Output the [X, Y] coordinate of the center of the cell containing the given text.  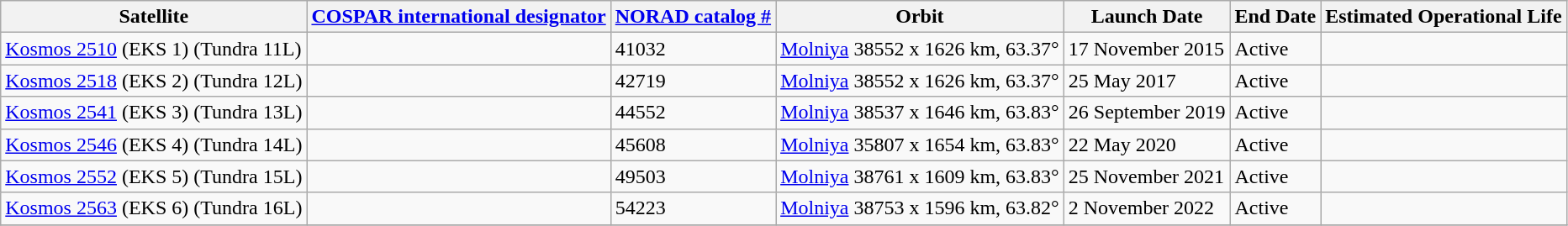
Kosmos 2541 (EKS 3) (Tundra 13L) [154, 113]
25 May 2017 [1147, 81]
26 September 2019 [1147, 113]
COSPAR international designator [459, 17]
Molniya 35807 x 1654 km, 63.83° [920, 145]
Kosmos 2518 (EKS 2) (Tundra 12L) [154, 81]
49503 [693, 176]
25 November 2021 [1147, 176]
Molniya 38537 x 1646 km, 63.83° [920, 113]
44552 [693, 113]
Satellite [154, 17]
17 November 2015 [1147, 49]
41032 [693, 49]
45608 [693, 145]
Kosmos 2510 (EKS 1) (Tundra 11L) [154, 49]
54223 [693, 208]
NORAD catalog # [693, 17]
Kosmos 2563 (EKS 6) (Tundra 16L) [154, 208]
42719 [693, 81]
End Date [1275, 17]
Launch Date [1147, 17]
22 May 2020 [1147, 145]
Orbit [920, 17]
Molniya 38753 x 1596 km, 63.82° [920, 208]
Kosmos 2552 (EKS 5) (Tundra 15L) [154, 176]
2 November 2022 [1147, 208]
Estimated Operational Life [1444, 17]
Kosmos 2546 (EKS 4) (Tundra 14L) [154, 145]
Molniya 38761 x 1609 km, 63.83° [920, 176]
